Scan for the cell matching the given text and deliver its (X, Y) coordinate at center. 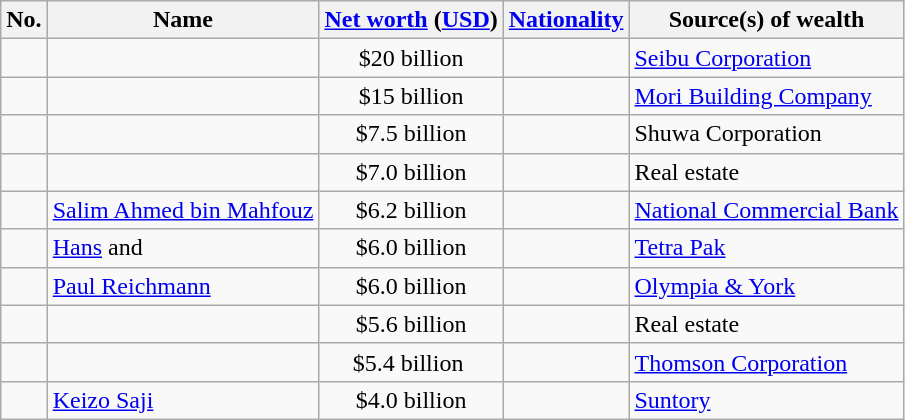
Nationality (566, 20)
Thomson Corporation (766, 362)
Name (183, 20)
Paul Reichmann (183, 286)
Source(s) of wealth (766, 20)
No. (24, 20)
National Commercial Bank (766, 210)
$5.6 billion (411, 324)
Hans and (183, 248)
$7.5 billion (411, 134)
Seibu Corporation (766, 58)
$6.2 billion (411, 210)
$15 billion (411, 96)
Olympia & York (766, 286)
Suntory (766, 400)
$5.4 billion (411, 362)
Salim Ahmed bin Mahfouz (183, 210)
Net worth (USD) (411, 20)
$4.0 billion (411, 400)
$7.0 billion (411, 172)
Tetra Pak (766, 248)
Mori Building Company (766, 96)
Shuwa Corporation (766, 134)
Keizo Saji (183, 400)
$20 billion (411, 58)
